Detect which cell encompasses the target text, then output its (X, Y) center coordinate. 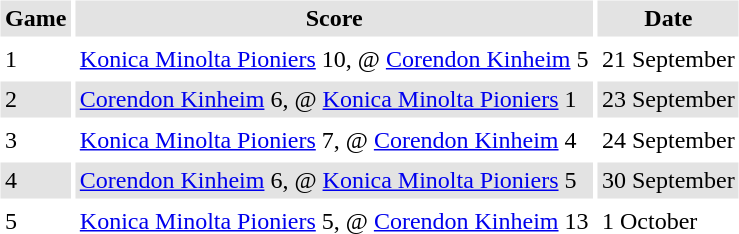
1 (35, 59)
Corendon Kinheim 6, @ Konica Minolta Pioniers 1 (334, 100)
Game (35, 18)
Corendon Kinheim 6, @ Konica Minolta Pioniers 5 (334, 180)
Score (334, 18)
3 (35, 140)
Konica Minolta Pioniers 7, @ Corendon Kinheim 4 (334, 140)
4 (35, 180)
2 (35, 100)
Konica Minolta Pioniers 10, @ Corendon Kinheim 5 (334, 59)
